Locate the cell with the specified text and output its [X, Y] center coordinate. 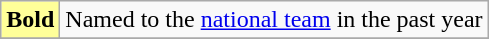
Named to the national team in the past year [274, 20]
Bold [30, 20]
